For the text-containing cell, return its midpoint in (x, y) coordinate format. 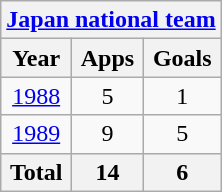
9 (108, 134)
1 (182, 96)
6 (182, 172)
14 (108, 172)
1988 (36, 96)
Year (36, 58)
Total (36, 172)
Japan national team (111, 20)
1989 (36, 134)
Apps (108, 58)
Goals (182, 58)
